Locate the cell with the specified text and output its (X, Y) center coordinate. 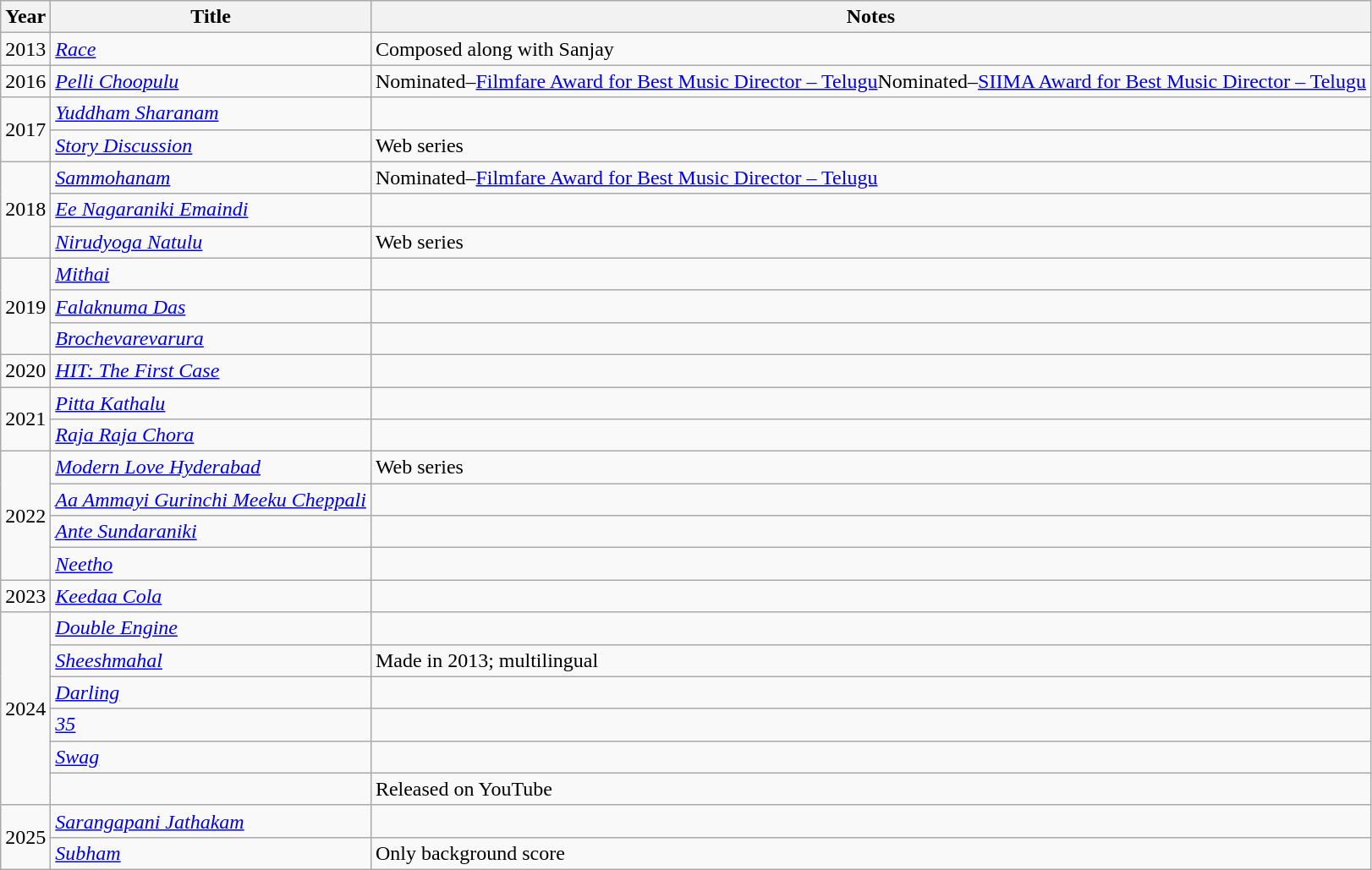
Keedaa Cola (211, 596)
Sammohanam (211, 178)
Aa Ammayi Gurinchi Meeku Cheppali (211, 500)
2017 (25, 129)
Notes (870, 17)
2020 (25, 370)
Year (25, 17)
Brochevarevarura (211, 338)
HIT: The First Case (211, 370)
Nominated–Filmfare Award for Best Music Director – TeluguNominated–SIIMA Award for Best Music Director – Telugu (870, 81)
Raja Raja Chora (211, 435)
Yuddham Sharanam (211, 113)
Swag (211, 757)
Released on YouTube (870, 789)
Nirudyoga Natulu (211, 242)
Darling (211, 692)
Nominated–Filmfare Award for Best Music Director – Telugu (870, 178)
2023 (25, 596)
2013 (25, 49)
2016 (25, 81)
35 (211, 725)
Story Discussion (211, 145)
Subham (211, 853)
Pelli Choopulu (211, 81)
Ante Sundaraniki (211, 532)
Race (211, 49)
Modern Love Hyderabad (211, 468)
Mithai (211, 274)
Made in 2013; multilingual (870, 660)
2024 (25, 709)
2025 (25, 837)
Sarangapani Jathakam (211, 821)
Pitta Kathalu (211, 403)
2022 (25, 516)
2018 (25, 210)
Double Engine (211, 628)
Sheeshmahal (211, 660)
2019 (25, 306)
Composed along with Sanjay (870, 49)
2021 (25, 419)
Falaknuma Das (211, 306)
Title (211, 17)
Neetho (211, 564)
Only background score (870, 853)
Ee Nagaraniki Emaindi (211, 210)
